Find where the given text appears and provide that cell's center as (x, y) coordinate. 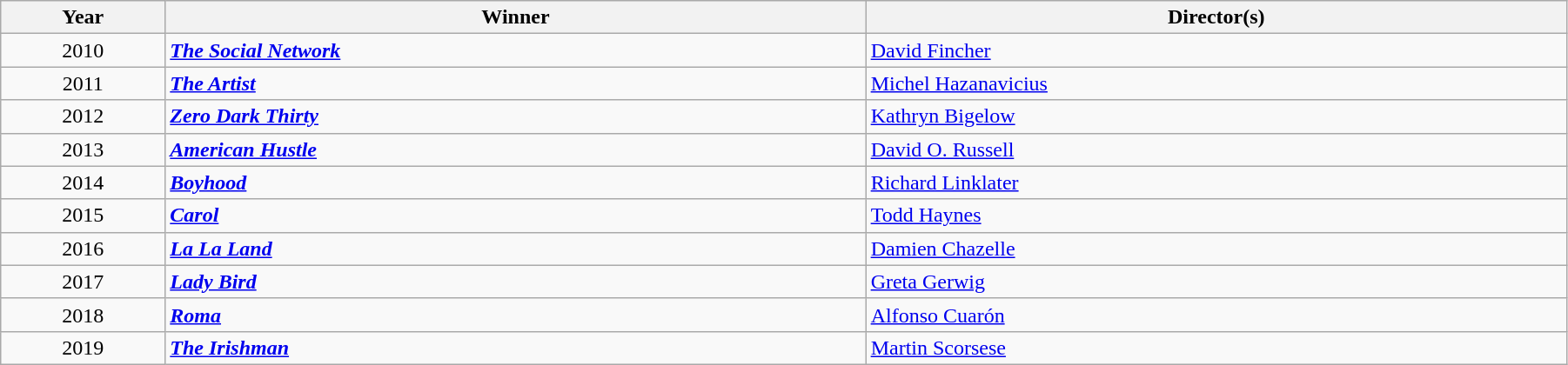
2010 (84, 50)
Zero Dark Thirty (515, 116)
2018 (84, 315)
The Irishman (515, 348)
David Fincher (1216, 50)
Roma (515, 315)
2017 (84, 282)
2015 (84, 216)
Michel Hazanavicius (1216, 83)
2013 (84, 149)
The Artist (515, 83)
2019 (84, 348)
2014 (84, 182)
Boyhood (515, 182)
Year (84, 17)
Richard Linklater (1216, 182)
The Social Network (515, 50)
Todd Haynes (1216, 216)
2011 (84, 83)
Carol (515, 216)
David O. Russell (1216, 149)
Alfonso Cuarón (1216, 315)
Winner (515, 17)
Greta Gerwig (1216, 282)
Lady Bird (515, 282)
La La Land (515, 249)
Director(s) (1216, 17)
Damien Chazelle (1216, 249)
2016 (84, 249)
2012 (84, 116)
Martin Scorsese (1216, 348)
Kathryn Bigelow (1216, 116)
American Hustle (515, 149)
